Return the (x, y) coordinate for the center point of the cell that contains the specified text.  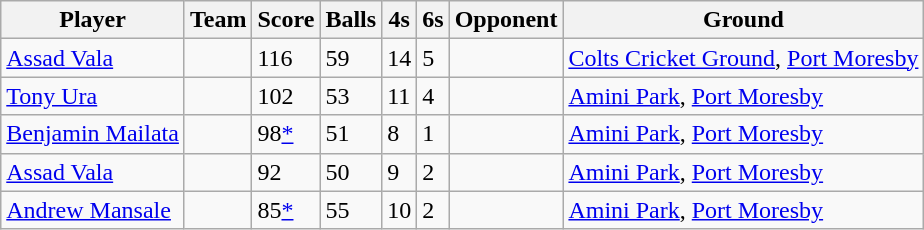
5 (433, 58)
8 (400, 134)
Colts Cricket Ground, Port Moresby (744, 58)
53 (351, 96)
102 (286, 96)
85* (286, 210)
6s (433, 20)
50 (351, 172)
10 (400, 210)
59 (351, 58)
1 (433, 134)
Benjamin Mailata (93, 134)
11 (400, 96)
Team (218, 20)
55 (351, 210)
Ground (744, 20)
116 (286, 58)
Score (286, 20)
Player (93, 20)
4s (400, 20)
98* (286, 134)
4 (433, 96)
14 (400, 58)
92 (286, 172)
Balls (351, 20)
Opponent (506, 20)
51 (351, 134)
Tony Ura (93, 96)
Andrew Mansale (93, 210)
9 (400, 172)
